For the text-containing cell, return its midpoint in [X, Y] coordinate format. 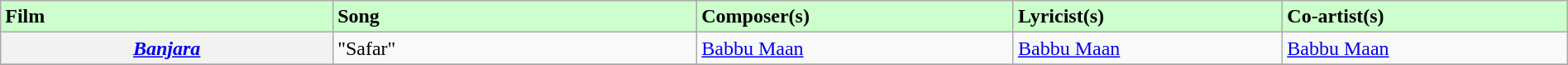
"Safar" [515, 48]
Song [515, 17]
Banjara [167, 48]
Composer(s) [855, 17]
Lyricist(s) [1148, 17]
Film [167, 17]
Co-artist(s) [1425, 17]
